Provide the (X, Y) coordinate of the cell's center where the given text is located.  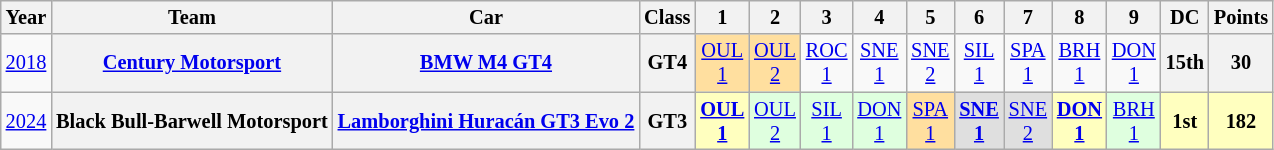
ROC1 (827, 63)
3 (827, 17)
182 (1241, 121)
8 (1080, 17)
Points (1241, 17)
5 (930, 17)
2018 (26, 63)
30 (1241, 63)
Class (667, 17)
Black Bull-Barwell Motorsport (192, 121)
Car (486, 17)
Century Motorsport (192, 63)
Team (192, 17)
1 (722, 17)
Lamborghini Huracán GT3 Evo 2 (486, 121)
GT3 (667, 121)
2 (775, 17)
GT4 (667, 63)
DC (1185, 17)
15th (1185, 63)
Year (26, 17)
6 (978, 17)
BMW M4 GT4 (486, 63)
9 (1134, 17)
2024 (26, 121)
1st (1185, 121)
4 (879, 17)
7 (1028, 17)
